Return (X, Y) of the center of cell containing provided text 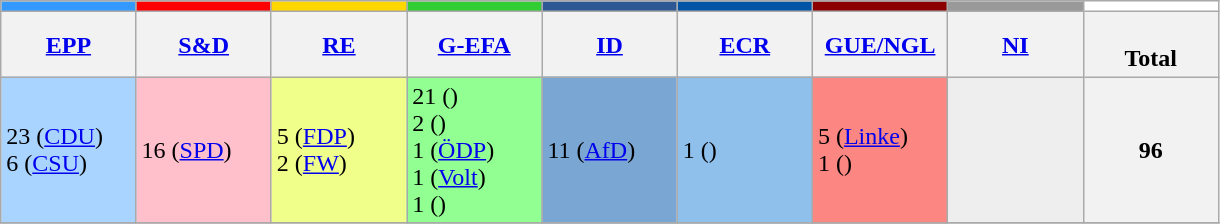
11 (AfD) (610, 150)
5 (FDP)2 (FW) (338, 150)
G-EFA (474, 44)
S&D (204, 44)
NI (1016, 44)
RE (338, 44)
Total (1150, 44)
EPP (68, 44)
5 (Linke)1 () (880, 150)
21 ()2 ()1 (ÖDP)1 (Volt)1 () (474, 150)
ID (610, 44)
1 () (744, 150)
ECR (744, 44)
GUE/NGL (880, 44)
23 (CDU)6 (CSU) (68, 150)
16 (SPD) (204, 150)
96 (1150, 150)
